Provide the [x, y] coordinate of the cell's center where the given text is located.  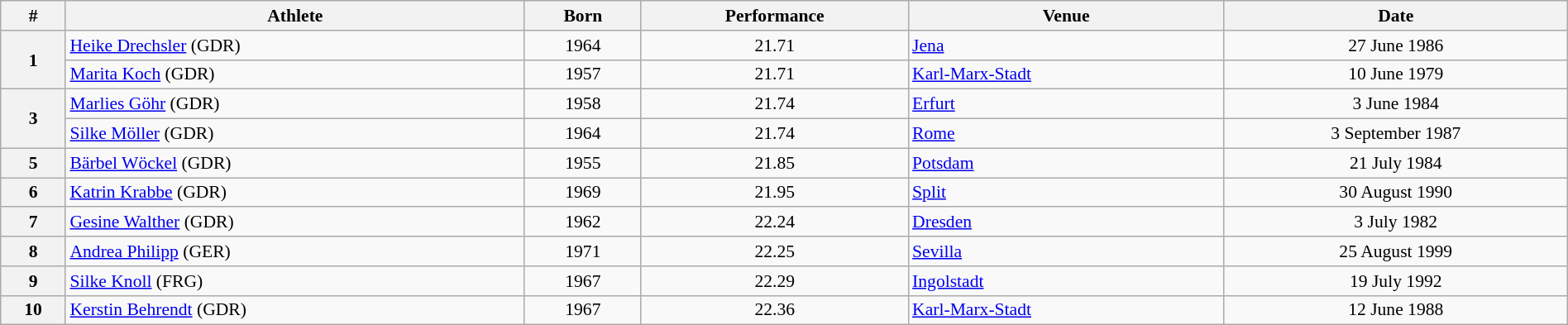
Bärbel Wöckel (GDR) [294, 163]
Gesine Walther (GDR) [294, 222]
7 [33, 222]
3 [33, 119]
Sevilla [1066, 251]
3 June 1984 [1396, 104]
Jena [1066, 45]
1971 [582, 251]
Dresden [1066, 222]
Ingolstadt [1066, 281]
Date [1396, 16]
19 July 1992 [1396, 281]
3 July 1982 [1396, 222]
Rome [1066, 134]
Venue [1066, 16]
5 [33, 163]
1957 [582, 74]
12 June 1988 [1396, 310]
1955 [582, 163]
10 June 1979 [1396, 74]
6 [33, 193]
Performance [774, 16]
Erfurt [1066, 104]
21.95 [774, 193]
Katrin Krabbe (GDR) [294, 193]
22.36 [774, 310]
8 [33, 251]
1958 [582, 104]
1969 [582, 193]
9 [33, 281]
Born [582, 16]
10 [33, 310]
1 [33, 60]
Potsdam [1066, 163]
Marita Koch (GDR) [294, 74]
22.25 [774, 251]
Marlies Göhr (GDR) [294, 104]
21.85 [774, 163]
Silke Knoll (FRG) [294, 281]
Heike Drechsler (GDR) [294, 45]
Split [1066, 193]
Silke Möller (GDR) [294, 134]
25 August 1999 [1396, 251]
3 September 1987 [1396, 134]
22.24 [774, 222]
27 June 1986 [1396, 45]
Kerstin Behrendt (GDR) [294, 310]
# [33, 16]
1962 [582, 222]
21 July 1984 [1396, 163]
Andrea Philipp (GER) [294, 251]
30 August 1990 [1396, 193]
Athlete [294, 16]
22.29 [774, 281]
